Find where the given text appears and provide that cell's center as [X, Y] coordinate. 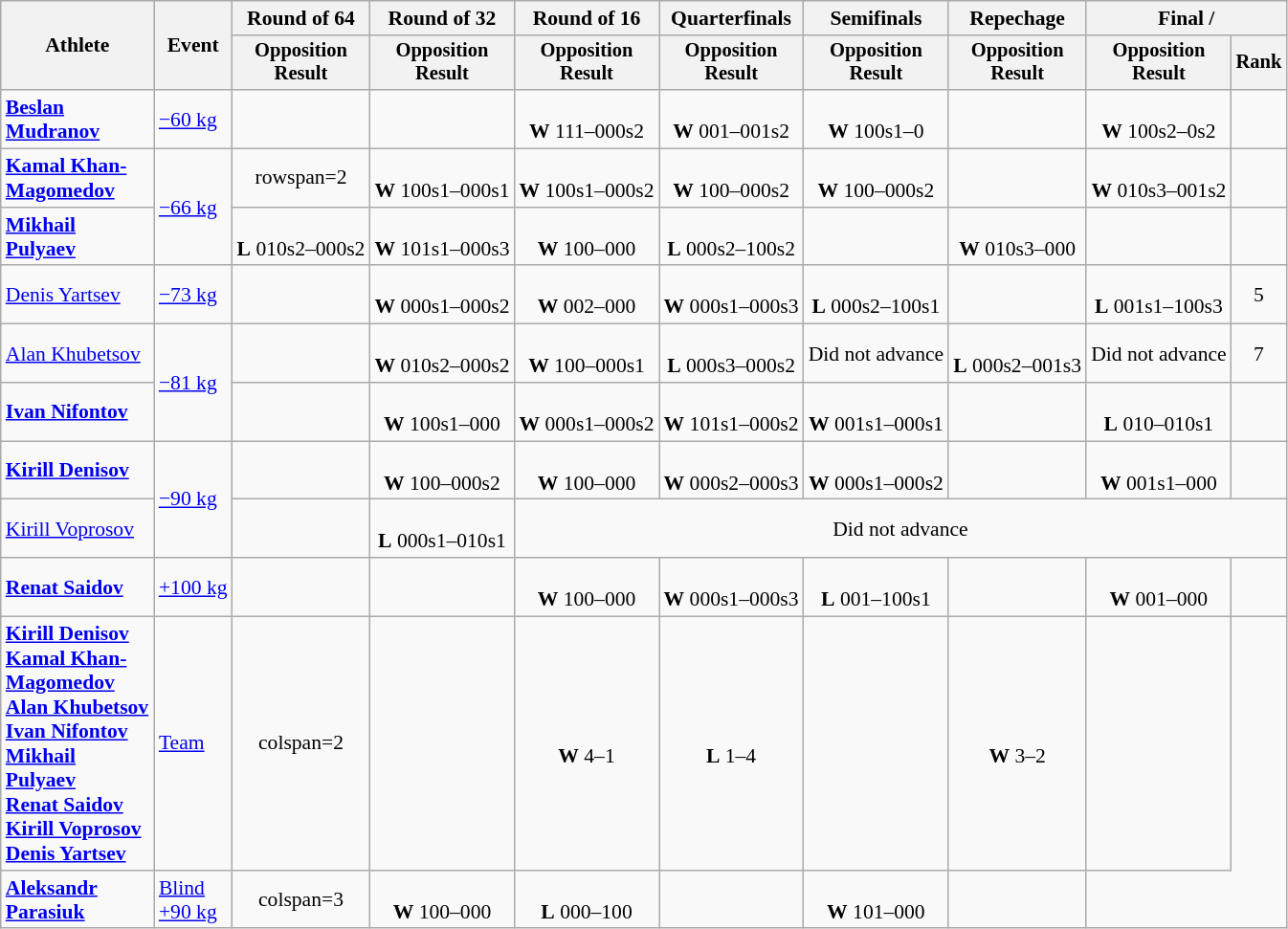
W 001–001s2 [731, 119]
W 100s2–0s2 [1159, 119]
Repechage [1017, 18]
W 100s1–0 [877, 119]
colspan=3 [301, 899]
Semifinals [877, 18]
−60 kg [193, 119]
W 000s2–000s3 [731, 471]
W 4–1 [586, 744]
W 001s1–000 [1159, 471]
W 100–000s1 [586, 354]
W 101s1–000s2 [731, 411]
Round of 32 [442, 18]
Kirill DenisovKamal Khan-MagomedovAlan KhubetsovIvan NifontovMikhail PulyaevRenat SaidovKirill VoprosovDenis Yartsev [78, 744]
Final / [1187, 18]
Renat Saidov [78, 587]
W 010s2–000s2 [442, 354]
−66 kg [193, 208]
L 010s2–000s2 [301, 237]
W 001s1–000s1 [877, 411]
L 1–4 [731, 744]
Event [193, 46]
Round of 16 [586, 18]
Quarterfinals [731, 18]
Kirill Denisov [78, 471]
Team [193, 744]
L 000–100 [586, 899]
colspan=2 [301, 744]
W 101–000 [877, 899]
−90 kg [193, 499]
L 000s2–100s2 [731, 237]
+100 kg [193, 587]
L 000s3–000s2 [731, 354]
W 010s3–001s2 [1159, 178]
W 101s1–000s3 [442, 237]
−81 kg [193, 383]
L 001–100s1 [877, 587]
rowspan=2 [301, 178]
L 000s1–010s1 [442, 528]
Kamal Khan-Magomedov [78, 178]
W 010s3–000 [1017, 237]
L 001s1–100s3 [1159, 295]
W 111–000s2 [586, 119]
Ivan Nifontov [78, 411]
W 001–000 [1159, 587]
L 000s2–001s3 [1017, 354]
Alan Khubetsov [78, 354]
W 100s1–000s2 [586, 178]
W 100s1–000s1 [442, 178]
−73 kg [193, 295]
Blind+90 kg [193, 899]
Rank [1259, 63]
5 [1259, 295]
7 [1259, 354]
Aleksandr Parasiuk [78, 899]
Denis Yartsev [78, 295]
Athlete [78, 46]
W 002–000 [586, 295]
L 010–010s1 [1159, 411]
Mikhail Pulyaev [78, 237]
W 3–2 [1017, 744]
Beslan Mudranov [78, 119]
Round of 64 [301, 18]
W 100s1–000 [442, 411]
Kirill Voprosov [78, 528]
L 000s2–100s1 [877, 295]
